Output the (x, y) coordinate of the center of the cell containing the given text.  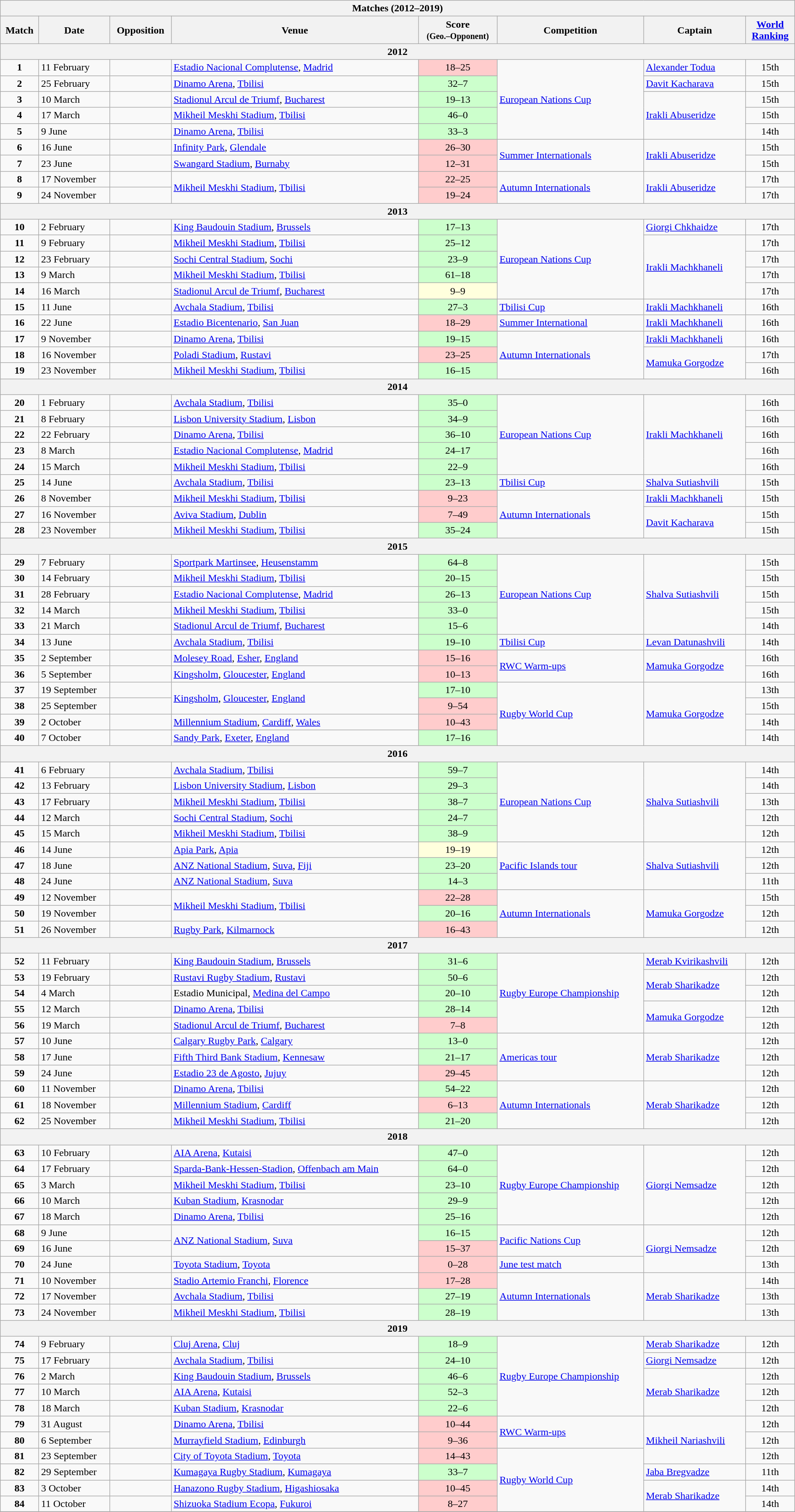
18–29 (458, 323)
Sandy Park, Exeter, England (294, 738)
38–9 (458, 834)
20–16 (458, 913)
8–27 (458, 1504)
34–9 (458, 418)
Aviva Stadium, Dublin (294, 514)
Apia Park, Apia (294, 850)
25 November (74, 1121)
22–6 (458, 1408)
17 June (74, 1057)
23 September (74, 1456)
7–8 (458, 1025)
Millennium Stadium, Cardiff, Wales (294, 722)
18 November (74, 1105)
46 (20, 850)
Infinity Park, Glendale (294, 147)
15–37 (458, 1249)
14 March (74, 610)
38 (20, 706)
27–3 (458, 307)
1 (20, 68)
6 (20, 147)
19 November (74, 913)
25 (20, 483)
39 (20, 722)
25 September (74, 706)
Rugby Park, Kilmarnock (294, 929)
3 March (74, 1185)
29 September (74, 1472)
51 (20, 929)
6 September (74, 1440)
13 June (74, 642)
21–20 (458, 1121)
ANZ National Stadium, Suva, Fiji (294, 865)
83 (20, 1488)
68 (20, 1232)
9 November (74, 339)
22–28 (458, 897)
64–8 (458, 562)
45 (20, 834)
Summer Internationals (570, 155)
17–13 (458, 227)
9–54 (458, 706)
15 (20, 307)
32–7 (458, 83)
2 March (74, 1376)
Pacific Nations Cup (570, 1240)
21 (20, 418)
11 (20, 243)
10 June (74, 1041)
Opposition (141, 30)
Estadio 23 de Agosto, Jujuy (294, 1073)
21–17 (458, 1057)
Match (20, 30)
1 February (74, 403)
19 February (74, 977)
52–3 (458, 1392)
58 (20, 1057)
15–16 (458, 658)
17–16 (458, 738)
21 March (74, 626)
19–10 (458, 642)
9 March (74, 275)
43 (20, 802)
16–43 (458, 929)
17 March (74, 115)
Swangard Stadium, Burnaby (294, 163)
24–17 (458, 450)
8 February (74, 418)
64 (20, 1169)
Summer International (570, 323)
22 June (74, 323)
Date (74, 30)
31 August (74, 1424)
10–43 (458, 722)
60 (20, 1089)
14–3 (458, 881)
19–19 (458, 850)
33 (20, 626)
12 November (74, 897)
7–49 (458, 514)
53 (20, 977)
31–6 (458, 961)
8 March (74, 450)
81 (20, 1456)
76 (20, 1376)
6 February (74, 770)
19–13 (458, 99)
Estadio Municipal, Medina del Campo (294, 993)
2 (20, 83)
18 June (74, 865)
26 (20, 499)
2012 (397, 52)
38–7 (458, 802)
2 October (74, 722)
20–10 (458, 993)
Mikheil Nariashvili (694, 1440)
9–36 (458, 1440)
27–19 (458, 1296)
19 (20, 371)
2 February (74, 227)
66 (20, 1200)
28 February (74, 594)
67 (20, 1216)
Millennium Stadium, Cardiff (294, 1105)
50 (20, 913)
4 (20, 115)
18–9 (458, 1344)
Merab Kvirikashvili (694, 961)
29 (20, 562)
23–20 (458, 865)
35 (20, 658)
33–0 (458, 610)
10–13 (458, 674)
Competition (570, 30)
36 (20, 674)
Jaba Bregvadze (694, 1472)
48 (20, 881)
28–19 (458, 1312)
56 (20, 1025)
59–7 (458, 770)
65 (20, 1185)
13 (20, 275)
11 June (74, 307)
12–31 (458, 163)
24–10 (458, 1360)
Captain (694, 30)
34 (20, 642)
2 September (74, 658)
23–13 (458, 483)
Giorgi Chkhaidze (694, 227)
Poladi Stadium, Rustavi (294, 355)
Toyota Stadium, Toyota (294, 1265)
11 November (74, 1089)
20 (20, 403)
33–7 (458, 1472)
5 (20, 131)
71 (20, 1281)
Matches (2012–2019) (397, 8)
4 March (74, 993)
24–7 (458, 818)
6–13 (458, 1105)
17–28 (458, 1281)
35–24 (458, 530)
47 (20, 865)
8 November (74, 499)
7 February (74, 562)
54–22 (458, 1089)
32 (20, 610)
19–15 (458, 339)
44 (20, 818)
26–13 (458, 594)
72 (20, 1296)
13–0 (458, 1041)
16 (20, 323)
63 (20, 1153)
23–10 (458, 1185)
10–44 (458, 1424)
70 (20, 1265)
Alexander Todua (694, 68)
80 (20, 1440)
29–3 (458, 786)
24 (20, 467)
World Ranking (770, 30)
74 (20, 1344)
Venue (294, 30)
11 October (74, 1504)
17–10 (458, 690)
2016 (397, 754)
61–18 (458, 275)
Sportpark Martinsee, Heusenstamm (294, 562)
75 (20, 1360)
22 February (74, 434)
79 (20, 1424)
22–25 (458, 179)
50–6 (458, 977)
73 (20, 1312)
31 (20, 594)
19 March (74, 1025)
Levan Datunashvili (694, 642)
23–25 (458, 355)
35–0 (458, 403)
Kumagaya Rugby Stadium, Kumagaya (294, 1472)
49 (20, 897)
2019 (397, 1328)
Stadio Artemio Franchi, Florence (294, 1281)
10 (20, 227)
59 (20, 1073)
8 (20, 179)
27 (20, 514)
14 February (74, 578)
Cluj Arena, Cluj (294, 1344)
Estadio Bicentenario, San Juan (294, 323)
10–45 (458, 1488)
36–10 (458, 434)
7 (20, 163)
10 November (74, 1281)
55 (20, 1009)
2014 (397, 387)
42 (20, 786)
26 November (74, 929)
26–30 (458, 147)
69 (20, 1249)
14 (20, 291)
25 February (74, 83)
7 October (74, 738)
Pacific Islands tour (570, 865)
23–9 (458, 259)
22–9 (458, 467)
47–0 (458, 1153)
10 February (74, 1153)
23 February (74, 259)
84 (20, 1504)
28–14 (458, 1009)
12 (20, 259)
2013 (397, 211)
14–43 (458, 1456)
33–3 (458, 131)
18 (20, 355)
30 (20, 578)
0–28 (458, 1265)
29–45 (458, 1073)
3 October (74, 1488)
52 (20, 961)
Hanazono Rugby Stadium, Higashiosaka (294, 1488)
2015 (397, 546)
23 June (74, 163)
20–15 (458, 578)
Score(Geo.–Opponent) (458, 30)
Americas tour (570, 1057)
62 (20, 1121)
46–6 (458, 1376)
13 February (74, 786)
Sparda-Bank-Hessen-Stadion, Offenbach am Main (294, 1169)
15–6 (458, 626)
23 (20, 450)
54 (20, 993)
22 (20, 434)
64–0 (458, 1169)
40 (20, 738)
29–9 (458, 1200)
2018 (397, 1137)
17 (20, 339)
9–23 (458, 499)
77 (20, 1392)
9 (20, 195)
19 September (74, 690)
3 (20, 99)
Murrayfield Stadium, Edinburgh (294, 1440)
Shizuoka Stadium Ecopa, Fukuroi (294, 1504)
61 (20, 1105)
25–12 (458, 243)
Fifth Third Bank Stadium, Kennesaw (294, 1057)
78 (20, 1408)
Molesey Road, Esher, England (294, 658)
Rustavi Rugby Stadium, Rustavi (294, 977)
19–24 (458, 195)
2017 (397, 945)
41 (20, 770)
46–0 (458, 115)
City of Toyota Stadium, Toyota (294, 1456)
28 (20, 530)
82 (20, 1472)
57 (20, 1041)
June test match (570, 1265)
Calgary Rugby Park, Calgary (294, 1041)
16 March (74, 291)
37 (20, 690)
25–16 (458, 1216)
9–9 (458, 291)
5 September (74, 674)
18–25 (458, 68)
